Capture the cell that displays the provided text and extract its [x, y] central coordinate. 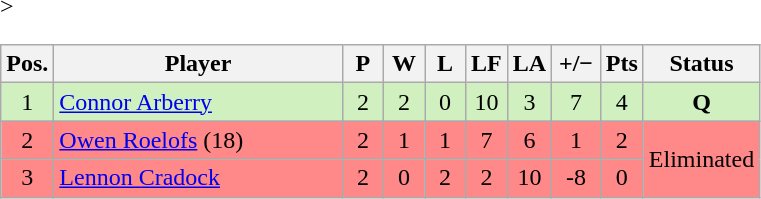
W [404, 64]
P [362, 64]
4 [622, 102]
Owen Roelofs (18) [198, 140]
LF [487, 64]
Pts [622, 64]
Status [701, 64]
Lennon Cradock [198, 178]
+/− [576, 64]
-8 [576, 178]
Q [701, 102]
Connor Arberry [198, 102]
6 [529, 140]
Eliminated [701, 159]
LA [529, 64]
Player [198, 64]
L [444, 64]
Pos. [28, 64]
